Pinpoint the cell where the given text exists, returning its [x, y] midpoint coordinate. 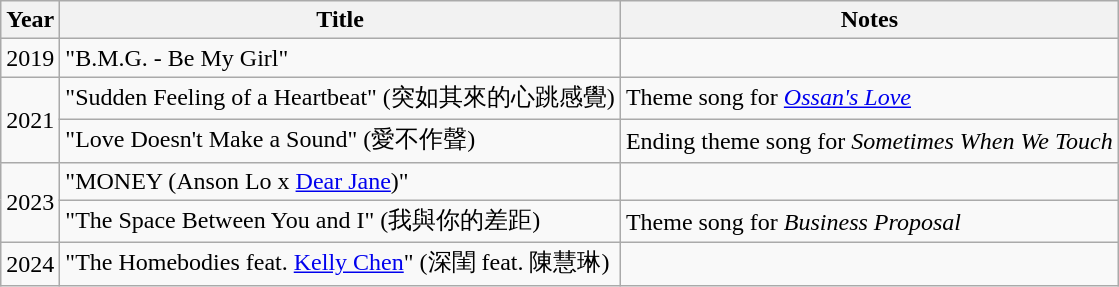
2023 [30, 202]
2024 [30, 264]
"Love Doesn't Make a Sound" (愛不作聲) [340, 140]
2021 [30, 120]
Title [340, 20]
Theme song for Ossan's Love [869, 98]
"The Homebodies feat. Kelly Chen" (深閨 feat. 陳慧琳) [340, 264]
Ending theme song for Sometimes When We Touch [869, 140]
"Sudden Feeling of a Heartbeat" (突如其來的心跳感覺) [340, 98]
Year [30, 20]
"MONEY (Anson Lo x Dear Jane)" [340, 181]
"B.M.G. - Be My Girl" [340, 58]
"The Space Between You and I" (我與你的差距) [340, 222]
2019 [30, 58]
Theme song for Business Proposal [869, 222]
Notes [869, 20]
